Return [X, Y] of the center of cell containing provided text 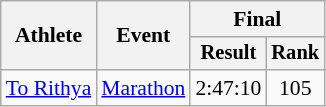
Athlete [49, 36]
Result [228, 54]
2:47:10 [228, 88]
105 [295, 88]
Final [257, 19]
To Rithya [49, 88]
Rank [295, 54]
Marathon [143, 88]
Event [143, 36]
